From the cell containing the given text, extract its center point as [x, y] coordinate. 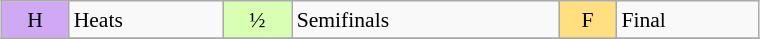
F [588, 20]
Semifinals [426, 20]
Heats [146, 20]
H [36, 20]
½ [258, 20]
Final [687, 20]
